From the cell containing the given text, extract its center point as (X, Y) coordinate. 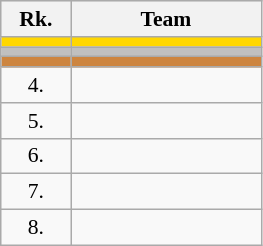
Rk. (36, 19)
5. (36, 121)
Team (166, 19)
7. (36, 192)
6. (36, 156)
8. (36, 228)
4. (36, 85)
